Output the [x, y] coordinate of the center of the cell containing the given text.  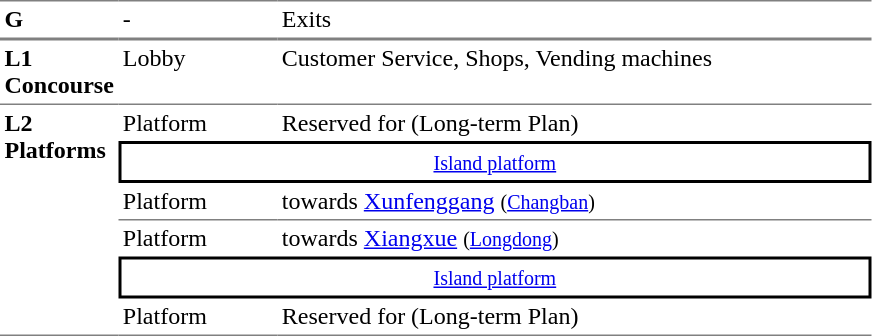
L2Platforms [59, 220]
towards Xunfenggang (Changban) [574, 202]
Customer Service, Shops, Vending machines [574, 72]
Lobby [198, 72]
Exits [574, 20]
G [59, 20]
L1Concourse [59, 72]
towards Xiangxue (Longdong) [574, 238]
- [198, 20]
